Locate the cell with the specified text and output its (X, Y) center coordinate. 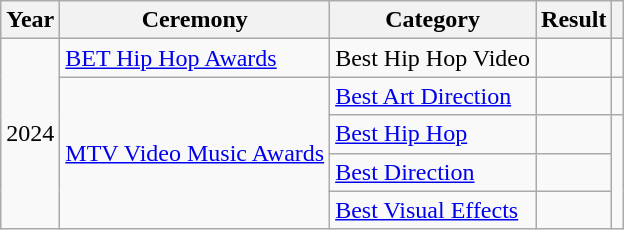
Best Art Direction (433, 96)
Year (30, 20)
Best Visual Effects (433, 210)
2024 (30, 134)
Best Hip Hop (433, 134)
Category (433, 20)
Result (574, 20)
BET Hip Hop Awards (195, 58)
MTV Video Music Awards (195, 153)
Best Hip Hop Video (433, 58)
Ceremony (195, 20)
Best Direction (433, 172)
